Capture the cell that displays the provided text and extract its [x, y] central coordinate. 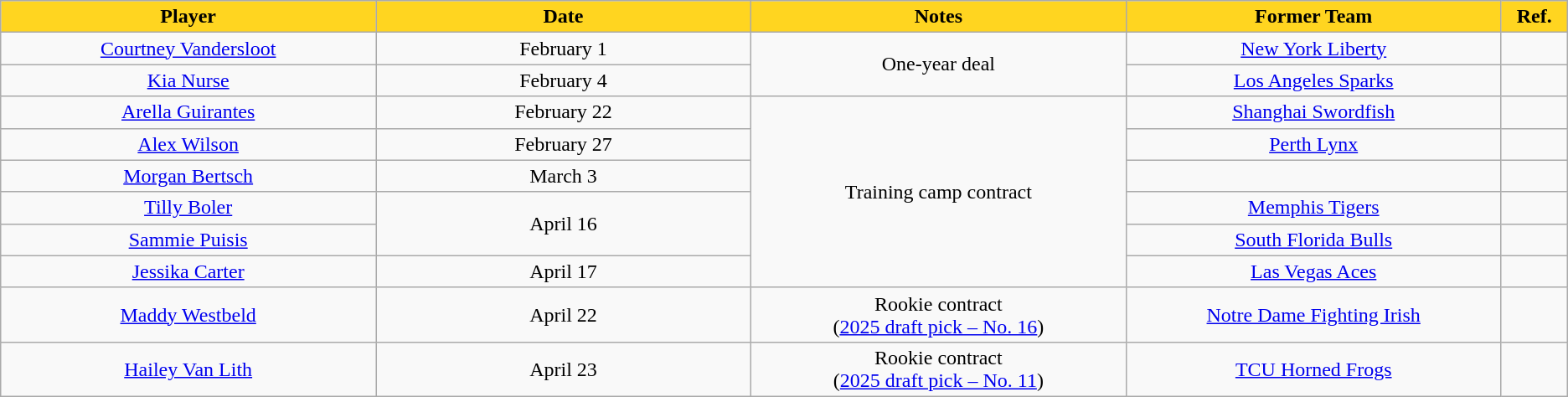
Rookie contract(2025 draft pick – No. 11) [938, 369]
Shanghai Swordfish [1313, 112]
April 23 [564, 369]
February 4 [564, 80]
Former Team [1313, 17]
Maddy Westbeld [188, 315]
Hailey Van Lith [188, 369]
One-year deal [938, 64]
Sammie Puisis [188, 240]
February 22 [564, 112]
Los Angeles Sparks [1313, 80]
Alex Wilson [188, 144]
Ref. [1534, 17]
TCU Horned Frogs [1313, 369]
Tilly Boler [188, 208]
Date [564, 17]
New York Liberty [1313, 49]
February 27 [564, 144]
March 3 [564, 176]
April 22 [564, 315]
April 16 [564, 224]
Notes [938, 17]
Notre Dame Fighting Irish [1313, 315]
Courtney Vandersloot [188, 49]
Memphis Tigers [1313, 208]
Rookie contract(2025 draft pick – No. 16) [938, 315]
Kia Nurse [188, 80]
South Florida Bulls [1313, 240]
Perth Lynx [1313, 144]
Morgan Bertsch [188, 176]
Arella Guirantes [188, 112]
Las Vegas Aces [1313, 271]
February 1 [564, 49]
Training camp contract [938, 192]
Player [188, 17]
Jessika Carter [188, 271]
April 17 [564, 271]
